Extract the [X, Y] coordinate from the center of the cell holding the provided text.  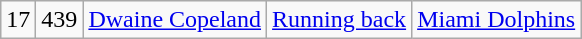
Dwaine Copeland [175, 20]
17 [18, 20]
439 [60, 20]
Running back [340, 20]
Miami Dolphins [496, 20]
